Return [X, Y] of the center of cell containing provided text 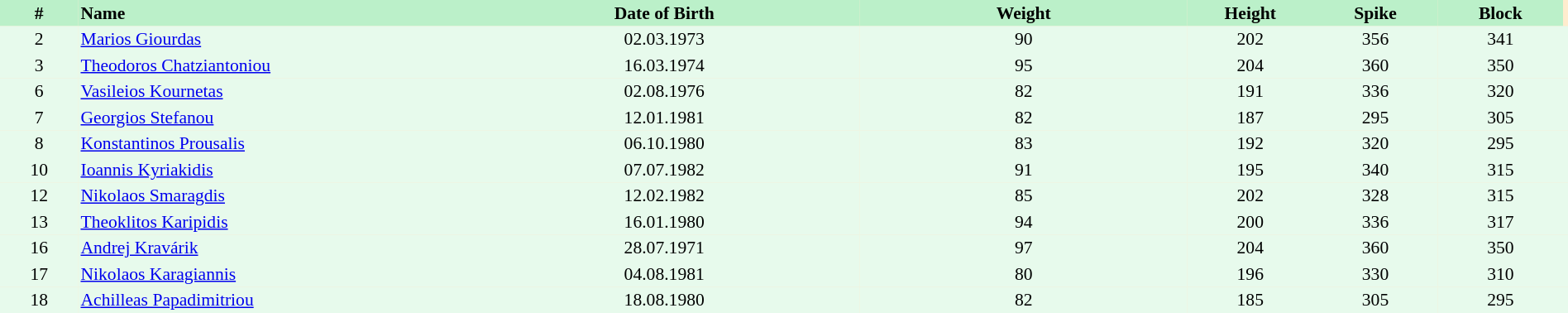
196 [1250, 274]
16.03.1974 [664, 65]
Marios Giourdas [273, 40]
85 [1024, 195]
83 [1024, 144]
04.08.1981 [664, 274]
Konstantinos Prousalis [273, 144]
95 [1024, 65]
94 [1024, 222]
Achilleas Papadimitriou [273, 300]
16 [39, 248]
187 [1250, 118]
91 [1024, 170]
06.10.1980 [664, 144]
356 [1374, 40]
02.03.1973 [664, 40]
6 [39, 91]
12.01.1981 [664, 118]
Vasileios Kournetas [273, 91]
200 [1250, 222]
02.08.1976 [664, 91]
Block [1500, 13]
Name [273, 13]
Date of Birth [664, 13]
Ioannis Kyriakidis [273, 170]
Theodoros Chatziantoniou [273, 65]
12.02.1982 [664, 195]
Spike [1374, 13]
# [39, 13]
192 [1250, 144]
18 [39, 300]
80 [1024, 274]
07.07.1982 [664, 170]
330 [1374, 274]
Height [1250, 13]
341 [1500, 40]
317 [1500, 222]
17 [39, 274]
97 [1024, 248]
2 [39, 40]
328 [1374, 195]
310 [1500, 274]
340 [1374, 170]
Andrej Kravárik [273, 248]
Theoklitos Karipidis [273, 222]
Nikolaos Smaragdis [273, 195]
16.01.1980 [664, 222]
185 [1250, 300]
Nikolaos Karagiannis [273, 274]
191 [1250, 91]
3 [39, 65]
12 [39, 195]
10 [39, 170]
Weight [1024, 13]
7 [39, 118]
8 [39, 144]
13 [39, 222]
90 [1024, 40]
195 [1250, 170]
18.08.1980 [664, 300]
Georgios Stefanou [273, 118]
28.07.1971 [664, 248]
